Find where the given text appears and provide that cell's center as [X, Y] coordinate. 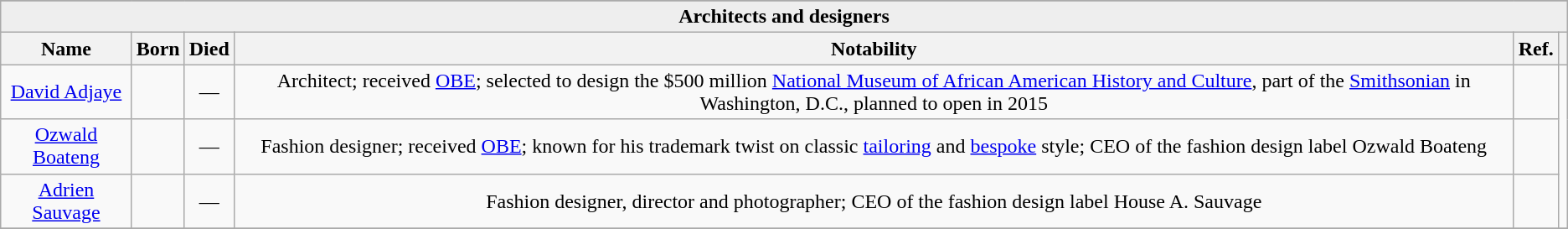
Name [66, 49]
Fashion designer, director and photographer; CEO of the fashion design label House A. Sauvage [874, 201]
Born [157, 49]
Fashion designer; received OBE; known for his trademark twist on classic tailoring and bespoke style; CEO of the fashion design label Ozwald Boateng [874, 146]
Architects and designers [784, 17]
Died [209, 49]
David Adjaye [66, 92]
Adrien Sauvage [66, 201]
Ref. [1536, 49]
Notability [874, 49]
Ozwald Boateng [66, 146]
